Pinpoint the cell where the given text exists, returning its (x, y) midpoint coordinate. 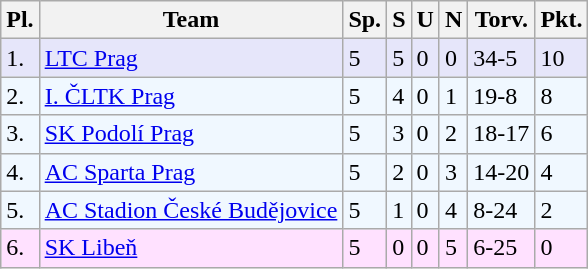
Sp. (365, 20)
6. (20, 248)
LTC Prag (191, 58)
SK Libeň (191, 248)
1. (20, 58)
N (453, 20)
2. (20, 96)
10 (562, 58)
Pl. (20, 20)
14-20 (502, 172)
AC Stadion České Budějovice (191, 210)
Team (191, 20)
SK Podolí Prag (191, 134)
S (399, 20)
6 (562, 134)
I. ČLTK Prag (191, 96)
4. (20, 172)
5. (20, 210)
34-5 (502, 58)
Torv. (502, 20)
AC Sparta Prag (191, 172)
8 (562, 96)
8-24 (502, 210)
18-17 (502, 134)
3. (20, 134)
19-8 (502, 96)
U (425, 20)
Pkt. (562, 20)
6-25 (502, 248)
